For the text-containing cell, return its midpoint in [x, y] coordinate format. 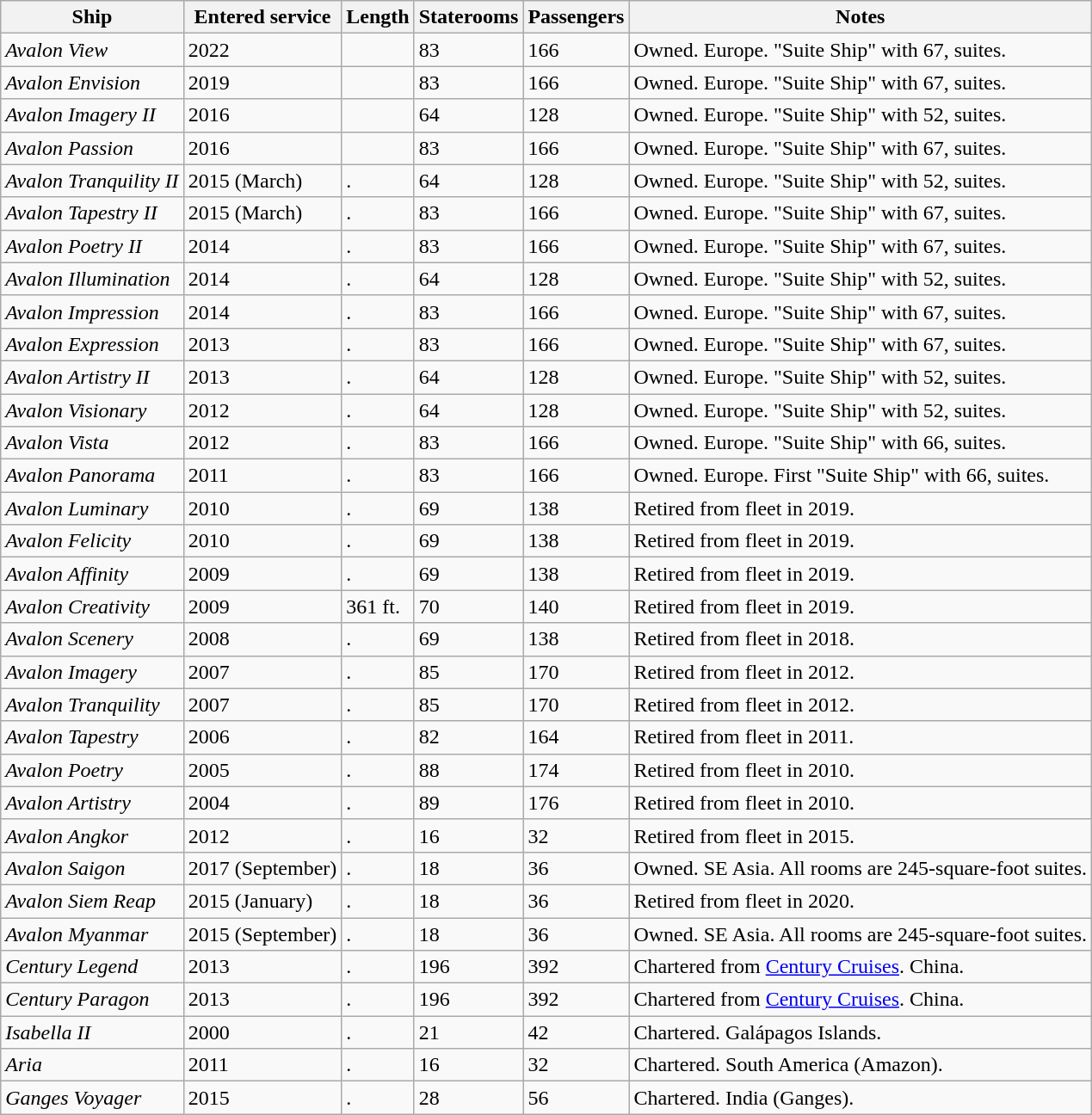
2017 (September) [262, 868]
Owned. Europe. First "Suite Ship" with 66, suites. [861, 476]
Avalon View [92, 50]
Avalon Affinity [92, 574]
Century Legend [92, 967]
Avalon Tapestry II [92, 213]
174 [577, 770]
Avalon Siem Reap [92, 901]
Aria [92, 1065]
Century Paragon [92, 1000]
Avalon Impression [92, 311]
Chartered. Galápagos Islands. [861, 1032]
21 [468, 1032]
Retired from fleet in 2015. [861, 835]
Avalon Artistry II [92, 377]
70 [468, 607]
2015 (September) [262, 933]
Entered service [262, 17]
Avalon Artistry [92, 803]
Avalon Saigon [92, 868]
Passengers [577, 17]
Avalon Imagery [92, 672]
82 [468, 737]
Avalon Myanmar [92, 933]
Avalon Luminary [92, 508]
42 [577, 1032]
Avalon Scenery [92, 639]
2005 [262, 770]
Avalon Tranquility II [92, 181]
2015 (January) [262, 901]
140 [577, 607]
2008 [262, 639]
Avalon Envision [92, 83]
Avalon Visionary [92, 410]
Ship [92, 17]
Avalon Expression [92, 344]
Avalon Vista [92, 443]
2015 [262, 1098]
2004 [262, 803]
2019 [262, 83]
Avalon Felicity [92, 541]
Avalon Tapestry [92, 737]
2000 [262, 1032]
Avalon Illumination [92, 279]
Ganges Voyager [92, 1098]
Owned. Europe. "Suite Ship" with 66, suites. [861, 443]
Avalon Angkor [92, 835]
Retired from fleet in 2020. [861, 901]
164 [577, 737]
Avalon Poetry II [92, 246]
361 ft. [378, 607]
Retired from fleet in 2011. [861, 737]
Avalon Imagery II [92, 115]
Avalon Poetry [92, 770]
Staterooms [468, 17]
Retired from fleet in 2018. [861, 639]
Avalon Panorama [92, 476]
2006 [262, 737]
Length [378, 17]
28 [468, 1098]
89 [468, 803]
Avalon Passion [92, 148]
Chartered. South America (Amazon). [861, 1065]
Notes [861, 17]
Avalon Tranquility [92, 705]
176 [577, 803]
56 [577, 1098]
2022 [262, 50]
Chartered. India (Ganges). [861, 1098]
Avalon Creativity [92, 607]
Isabella II [92, 1032]
88 [468, 770]
